Determine the [x, y] coordinate at the center of the cell enclosing the given text.  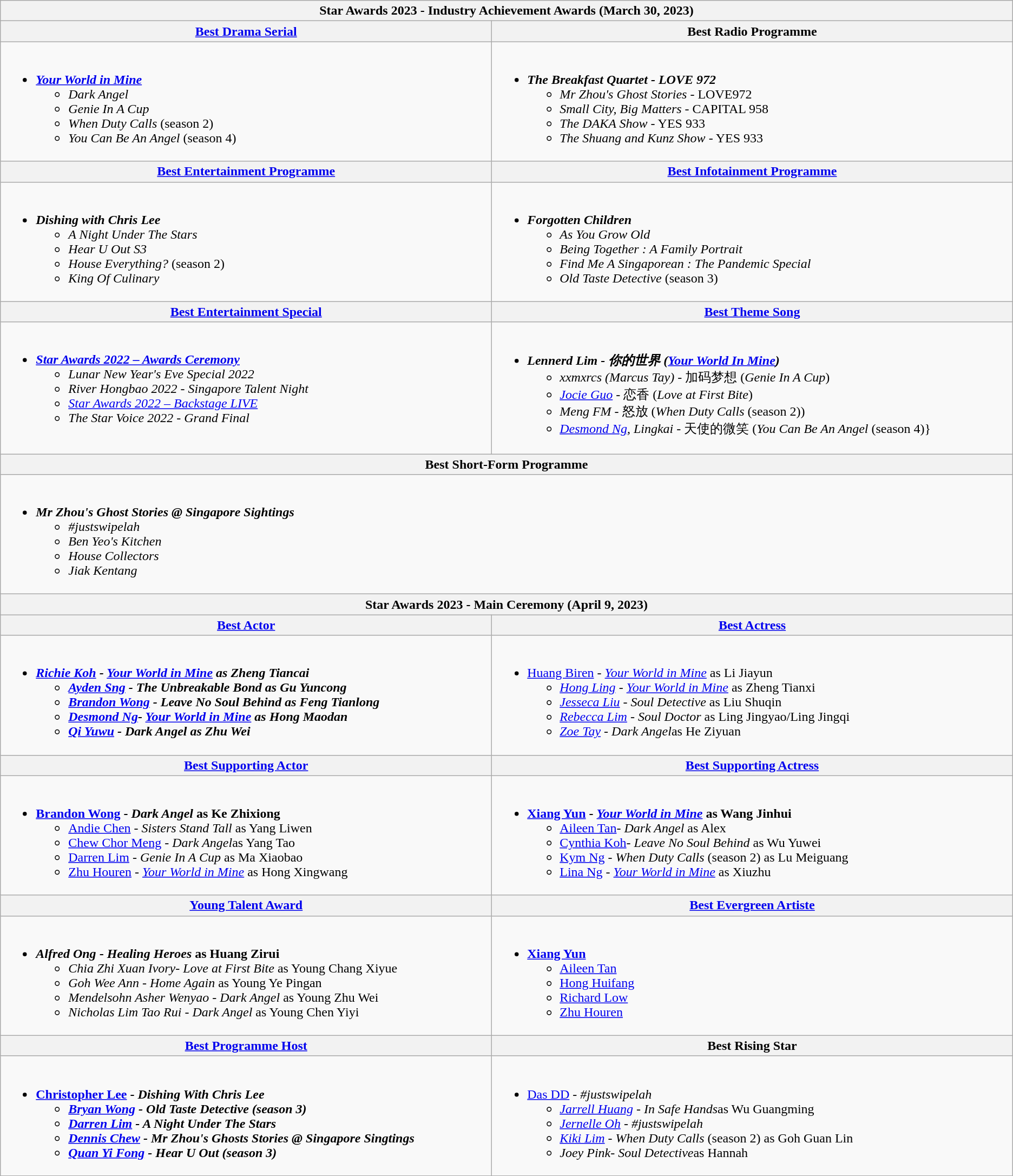
Best Programme Host [246, 1046]
Best Actor [246, 625]
Best Supporting Actress [752, 765]
Xiang YunAileen TanHong HuifangRichard LowZhu Houren [752, 975]
Best Theme Song [752, 312]
Young Talent Award [246, 905]
Star Awards 2023 - Industry Achievement Awards (March 30, 2023) [506, 11]
Best Infotainment Programme [752, 172]
Best Short-Form Programme [506, 464]
Forgotten ChildrenAs You Grow OldBeing Together : A Family Portrait Find Me A Singaporean : The Pandemic SpecialOld Taste Detective (season 3) [752, 241]
Star Awards 2023 - Main Ceremony (April 9, 2023) [506, 605]
Best Rising Star [752, 1046]
Best Actress [752, 625]
Best Radio Programme [752, 31]
Dishing with Chris LeeA Night Under The StarsHear U Out S3House Everything? (season 2)King Of Culinary [246, 241]
Best Evergreen Artiste [752, 905]
Best Entertainment Special [246, 312]
Best Drama Serial [246, 31]
Best Entertainment Programme [246, 172]
Mr Zhou's Ghost Stories @ Singapore Sightings#justswipelahBen Yeo's KitchenHouse CollectorsJiak Kentang [506, 535]
Best Supporting Actor [246, 765]
Your World in MineDark AngelGenie In A CupWhen Duty Calls (season 2)You Can Be An Angel (season 4) [246, 102]
